Extract the (X, Y) coordinate from the center of the cell holding the provided text.  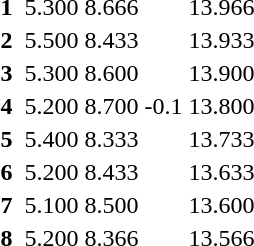
5.400 (52, 139)
-0.1 (164, 106)
5.100 (52, 205)
8.500 (112, 205)
5.300 (52, 73)
5.500 (52, 40)
8.700 (112, 106)
8.333 (112, 139)
8.600 (112, 73)
